Identify which cell holds the provided text, then report its (X, Y) central coordinate. 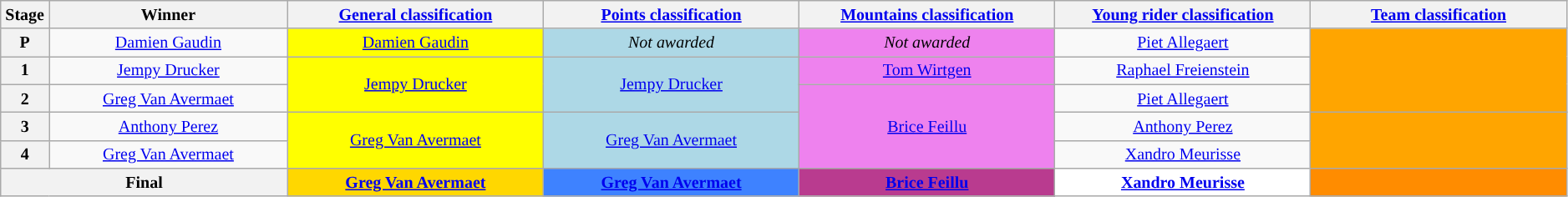
Mountains classification (927, 15)
Stage (25, 15)
General classification (415, 15)
Final (145, 182)
Winner (169, 15)
Points classification (671, 15)
1 (25, 70)
3 (25, 127)
Raphael Freienstein (1183, 70)
2 (25, 98)
Tom Wirtgen (927, 70)
4 (25, 154)
Team classification (1439, 15)
P (25, 43)
Young rider classification (1183, 15)
